From the cell containing the given text, extract its center point as [x, y] coordinate. 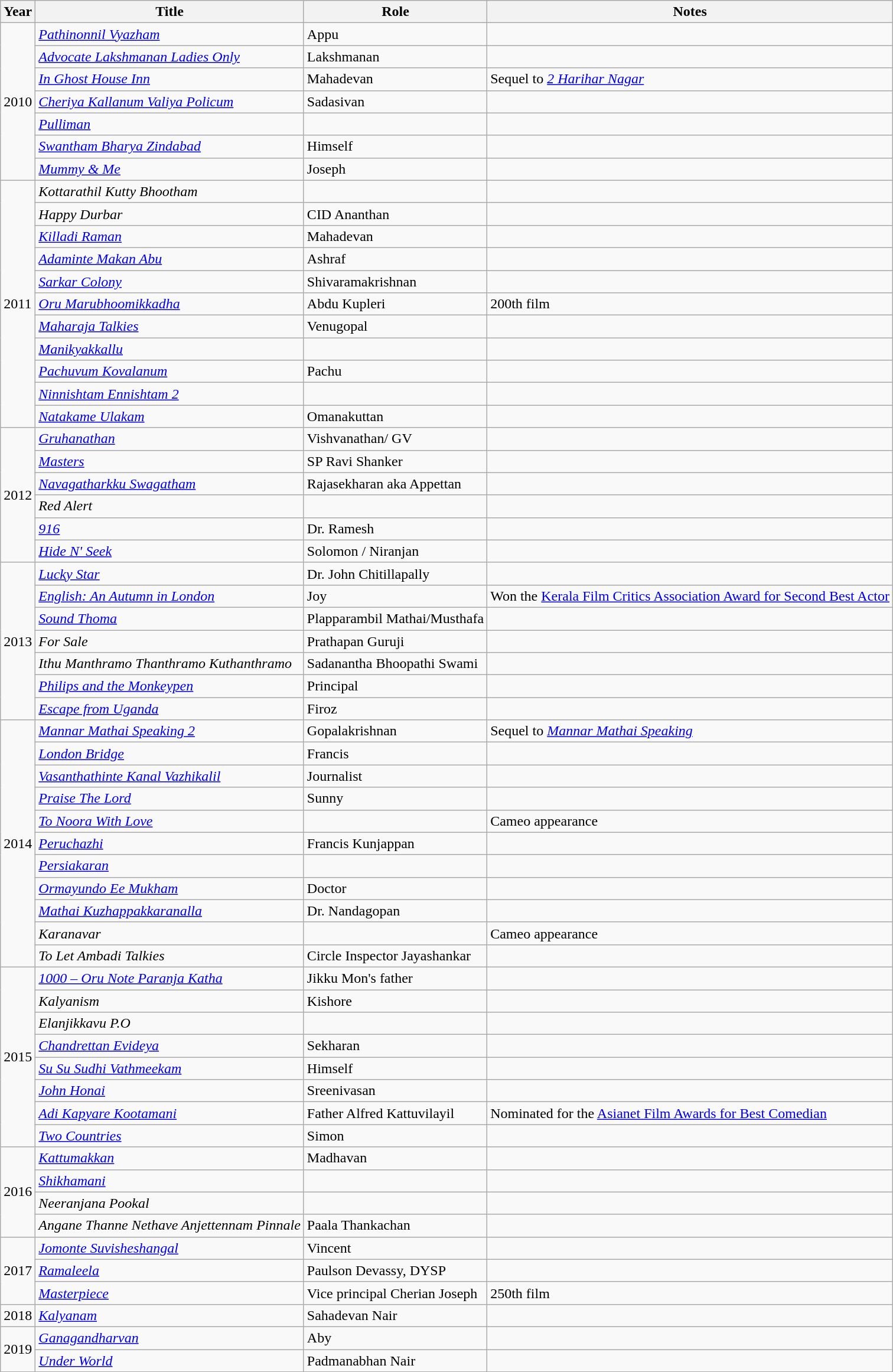
Cheriya Kallanum Valiya Policum [170, 102]
Dr. John Chitillapally [395, 573]
Francis [395, 754]
Killadi Raman [170, 236]
Sreenivasan [395, 1091]
Mannar Mathai Speaking 2 [170, 731]
Francis Kunjappan [395, 843]
Sahadevan Nair [395, 1315]
Pachu [395, 371]
Joseph [395, 169]
Ganagandharvan [170, 1338]
Principal [395, 686]
Jikku Mon's father [395, 978]
Plapparambil Mathai/Musthafa [395, 618]
Kalyanam [170, 1315]
SP Ravi Shanker [395, 461]
Mathai Kuzhappakkaranalla [170, 911]
To Let Ambadi Talkies [170, 956]
Adaminte Makan Abu [170, 259]
Firoz [395, 709]
Vishvanathan/ GV [395, 439]
Jomonte Suvisheshangal [170, 1248]
Ashraf [395, 259]
Ninnishtam Ennishtam 2 [170, 394]
Ithu Manthramo Thanthramo Kuthanthramo [170, 664]
Red Alert [170, 506]
Navagatharkku Swagatham [170, 484]
Advocate Lakshmanan Ladies Only [170, 57]
To Noora With Love [170, 821]
Shivaramakrishnan [395, 282]
Nominated for the Asianet Film Awards for Best Comedian [690, 1113]
Year [18, 12]
Sadanantha Bhoopathi Swami [395, 664]
Simon [395, 1136]
Kottarathil Kutty Bhootham [170, 191]
CID Ananthan [395, 214]
Appu [395, 34]
2010 [18, 102]
Ormayundo Ee Mukham [170, 888]
Hide N' Seek [170, 551]
2015 [18, 1057]
Journalist [395, 776]
Padmanabhan Nair [395, 1360]
Circle Inspector Jayashankar [395, 956]
Solomon / Niranjan [395, 551]
Sound Thoma [170, 618]
Kattumakkan [170, 1158]
Sadasivan [395, 102]
John Honai [170, 1091]
Pachuvum Kovalanum [170, 371]
Role [395, 12]
Abdu Kupleri [395, 304]
Sequel to 2 Harihar Nagar [690, 79]
Swantham Bharya Zindabad [170, 146]
Prathapan Guruji [395, 641]
916 [170, 529]
Doctor [395, 888]
2013 [18, 641]
Kishore [395, 1001]
Notes [690, 12]
Manikyakkallu [170, 349]
London Bridge [170, 754]
2016 [18, 1192]
Karanavar [170, 933]
Oru Marubhoomikkadha [170, 304]
Kalyanism [170, 1001]
Dr. Nandagopan [395, 911]
Masterpiece [170, 1293]
Peruchazhi [170, 843]
Joy [395, 596]
Aby [395, 1338]
Dr. Ramesh [395, 529]
Madhavan [395, 1158]
200th film [690, 304]
Omanakuttan [395, 416]
Gruhanathan [170, 439]
Su Su Sudhi Vathmeekam [170, 1068]
English: An Autumn in London [170, 596]
Natakame Ulakam [170, 416]
Paulson Devassy, DYSP [395, 1270]
Sarkar Colony [170, 282]
Chandrettan Evideya [170, 1046]
Escape from Uganda [170, 709]
Maharaja Talkies [170, 327]
Lakshmanan [395, 57]
Adi Kapyare Kootamani [170, 1113]
Two Countries [170, 1136]
2011 [18, 304]
Pathinonnil Vyazham [170, 34]
2019 [18, 1349]
Neeranjana Pookal [170, 1203]
Father Alfred Kattuvilayil [395, 1113]
Elanjikkavu P.O [170, 1024]
Venugopal [395, 327]
2014 [18, 843]
2018 [18, 1315]
Happy Durbar [170, 214]
In Ghost House Inn [170, 79]
Won the Kerala Film Critics Association Award for Second Best Actor [690, 596]
Masters [170, 461]
Vice principal Cherian Joseph [395, 1293]
2012 [18, 495]
Sequel to Mannar Mathai Speaking [690, 731]
Praise The Lord [170, 799]
Sunny [395, 799]
Rajasekharan aka Appettan [395, 484]
Shikhamani [170, 1181]
Persiakaran [170, 866]
2017 [18, 1270]
Paala Thankachan [395, 1226]
Sekharan [395, 1046]
Ramaleela [170, 1270]
Vasanthathinte Kanal Vazhikalil [170, 776]
Title [170, 12]
Lucky Star [170, 573]
Vincent [395, 1248]
Gopalakrishnan [395, 731]
Under World [170, 1360]
Angane Thanne Nethave Anjettennam Pinnale [170, 1226]
1000 – Oru Note Paranja Katha [170, 978]
Mummy & Me [170, 169]
250th film [690, 1293]
Pulliman [170, 124]
Philips and the Monkeypen [170, 686]
For Sale [170, 641]
